Return [X, Y] of the center of cell containing provided text 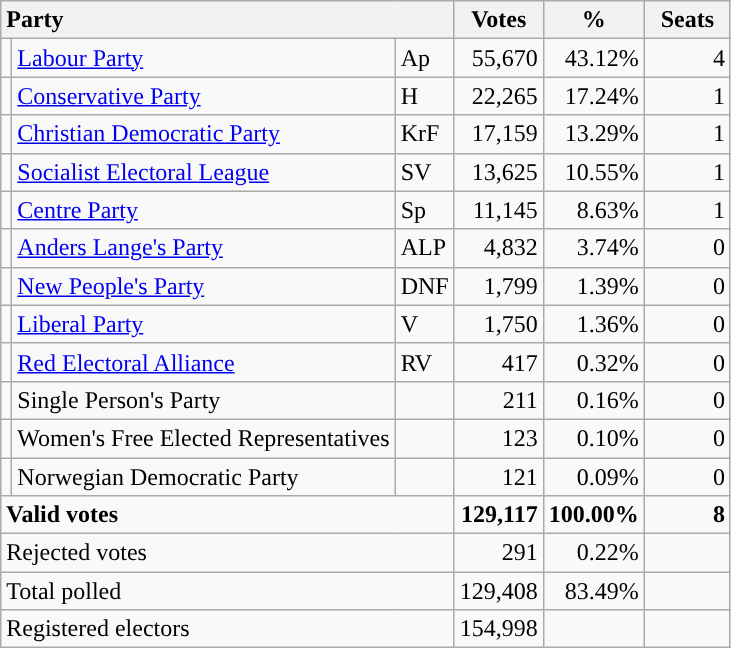
10.55% [594, 172]
1,799 [498, 286]
Anders Lange's Party [204, 248]
0.16% [594, 400]
Women's Free Elected Representatives [204, 438]
17.24% [594, 96]
DNF [424, 286]
417 [498, 362]
8.63% [594, 210]
Votes [498, 20]
H [424, 96]
121 [498, 477]
Single Person's Party [204, 400]
129,408 [498, 591]
Christian Democratic Party [204, 134]
Socialist Electoral League [204, 172]
100.00% [594, 515]
Seats [687, 20]
0.32% [594, 362]
Liberal Party [204, 324]
13,625 [498, 172]
211 [498, 400]
3.74% [594, 248]
V [424, 324]
11,145 [498, 210]
Ap [424, 58]
Party [228, 20]
1.36% [594, 324]
Rejected votes [228, 553]
83.49% [594, 591]
KrF [424, 134]
Total polled [228, 591]
% [594, 20]
Norwegian Democratic Party [204, 477]
4,832 [498, 248]
291 [498, 553]
Conservative Party [204, 96]
8 [687, 515]
123 [498, 438]
13.29% [594, 134]
SV [424, 172]
New People's Party [204, 286]
4 [687, 58]
154,998 [498, 629]
Centre Party [204, 210]
0.09% [594, 477]
55,670 [498, 58]
RV [424, 362]
Valid votes [228, 515]
Labour Party [204, 58]
17,159 [498, 134]
129,117 [498, 515]
ALP [424, 248]
1.39% [594, 286]
Sp [424, 210]
1,750 [498, 324]
0.10% [594, 438]
0.22% [594, 553]
Red Electoral Alliance [204, 362]
22,265 [498, 96]
43.12% [594, 58]
Registered electors [228, 629]
